Provide the (X, Y) coordinate of the cell's center where the given text is located.  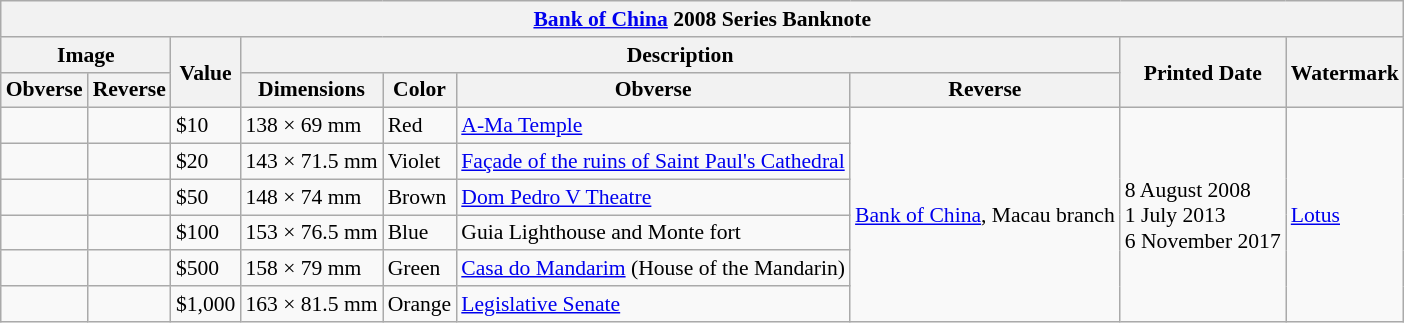
A-Ma Temple (653, 126)
138 × 69 mm (311, 126)
Brown (420, 197)
Green (420, 269)
$10 (206, 126)
Orange (420, 304)
Image (86, 55)
Printed Date (1203, 72)
158 × 79 mm (311, 269)
148 × 74 mm (311, 197)
Dimensions (311, 90)
153 × 76.5 mm (311, 233)
143 × 71.5 mm (311, 162)
Dom Pedro V Theatre (653, 197)
Lotus (1345, 215)
Color (420, 90)
Value (206, 72)
$20 (206, 162)
Guia Lighthouse and Monte fort (653, 233)
Red (420, 126)
$50 (206, 197)
Bank of China, Macau branch (985, 215)
Violet (420, 162)
8 August 2008 1 July 2013 6 November 2017 (1203, 215)
$1,000 (206, 304)
Watermark (1345, 72)
Description (680, 55)
Casa do Mandarim (House of the Mandarin) (653, 269)
Façade of the ruins of Saint Paul's Cathedral (653, 162)
Legislative Senate (653, 304)
$500 (206, 269)
Blue (420, 233)
163 × 81.5 mm (311, 304)
$100 (206, 233)
Bank of China 2008 Series Banknote (702, 19)
